Search for the cell housing the specified text and yield its [x, y] center coordinate. 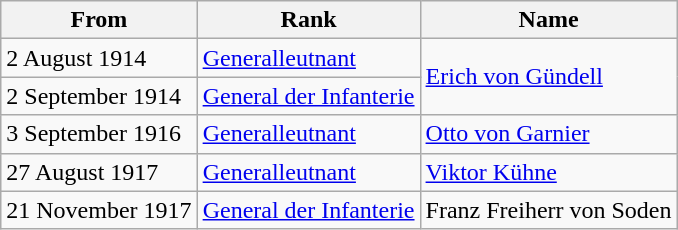
Viktor Kühne [548, 172]
Erich von Gündell [548, 77]
From [99, 20]
27 August 1917 [99, 172]
Franz Freiherr von Soden [548, 210]
3 September 1916 [99, 134]
Rank [308, 20]
21 November 1917 [99, 210]
2 September 1914 [99, 96]
2 August 1914 [99, 58]
Name [548, 20]
Otto von Garnier [548, 134]
